Output the [x, y] coordinate of the center of the cell containing the given text.  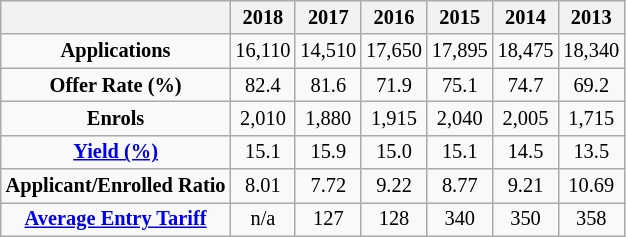
82.4 [262, 85]
350 [526, 219]
15.9 [328, 152]
74.7 [526, 85]
2015 [460, 17]
71.9 [394, 85]
9.22 [394, 186]
10.69 [591, 186]
16,110 [262, 51]
Applicant/Enrolled Ratio [116, 186]
15.0 [394, 152]
7.72 [328, 186]
1,880 [328, 118]
17,895 [460, 51]
2018 [262, 17]
1,915 [394, 118]
Applications [116, 51]
2017 [328, 17]
18,475 [526, 51]
2014 [526, 17]
Offer Rate (%) [116, 85]
75.1 [460, 85]
81.6 [328, 85]
Yield (%) [116, 152]
18,340 [591, 51]
2016 [394, 17]
13.5 [591, 152]
69.2 [591, 85]
8.01 [262, 186]
2,040 [460, 118]
14,510 [328, 51]
128 [394, 219]
2,005 [526, 118]
340 [460, 219]
n/a [262, 219]
17,650 [394, 51]
8.77 [460, 186]
127 [328, 219]
2013 [591, 17]
14.5 [526, 152]
Average Entry Tariff [116, 219]
9.21 [526, 186]
Enrols [116, 118]
2,010 [262, 118]
1,715 [591, 118]
358 [591, 219]
